Extract the [x, y] coordinate from the center of the cell holding the provided text.  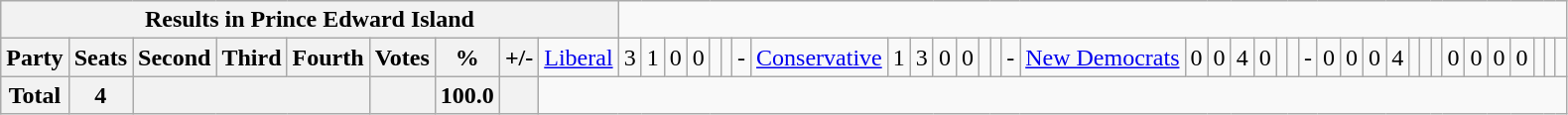
% [466, 57]
Party [35, 57]
100.0 [466, 95]
Second [175, 57]
New Democrats [1103, 57]
Votes [402, 57]
Fourth [327, 57]
Third [252, 57]
Conservative [820, 57]
+/- [518, 57]
Liberal [579, 57]
Results in Prince Edward Island [310, 20]
Seats [100, 57]
Total [35, 95]
